Locate the cell with the specified text and output its (X, Y) center coordinate. 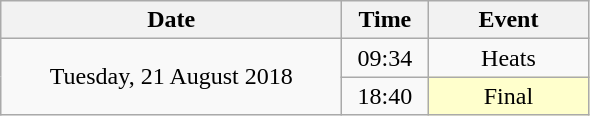
Heats (508, 58)
Tuesday, 21 August 2018 (172, 77)
Final (508, 96)
18:40 (385, 96)
Time (385, 20)
09:34 (385, 58)
Date (172, 20)
Event (508, 20)
